Find where the given text appears and provide that cell's center as (x, y) coordinate. 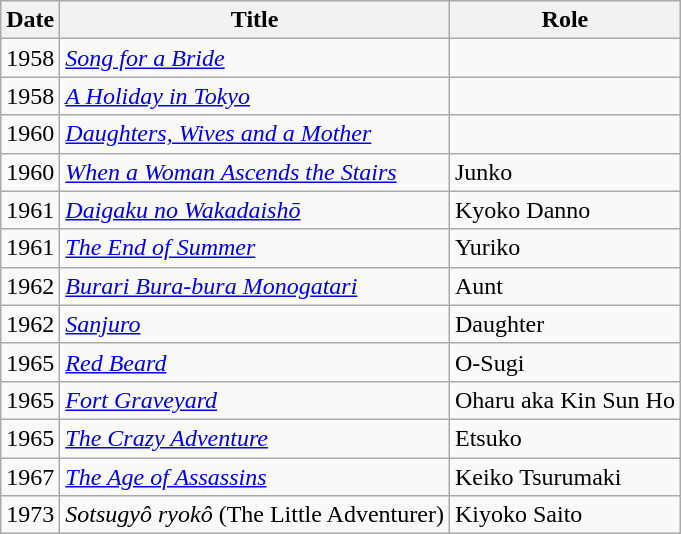
Oharu aka Kin Sun Ho (564, 400)
Daigaku no Wakadaishō (255, 210)
Daughters, Wives and a Mother (255, 134)
Sotsugyô ryokô (The Little Adventurer) (255, 515)
Junko (564, 172)
Title (255, 20)
The Age of Assassins (255, 477)
Burari Bura-bura Monogatari (255, 286)
1967 (30, 477)
O-Sugi (564, 362)
When a Woman Ascends the Stairs (255, 172)
A Holiday in Tokyo (255, 96)
Etsuko (564, 438)
Kiyoko Saito (564, 515)
The Crazy Adventure (255, 438)
Song for a Bride (255, 58)
Red Beard (255, 362)
Daughter (564, 324)
Kyoko Danno (564, 210)
Keiko Tsurumaki (564, 477)
Yuriko (564, 248)
Aunt (564, 286)
Fort Graveyard (255, 400)
Date (30, 20)
1973 (30, 515)
Role (564, 20)
The End of Summer (255, 248)
Sanjuro (255, 324)
